Locate the cell with the specified text and output its (x, y) center coordinate. 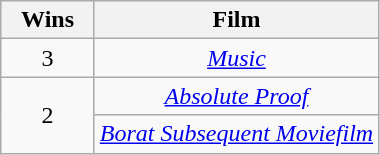
2 (48, 115)
Borat Subsequent Moviefilm (236, 134)
Music (236, 58)
Wins (48, 20)
3 (48, 58)
Film (236, 20)
Absolute Proof (236, 96)
